Search for the cell housing the specified text and yield its (X, Y) center coordinate. 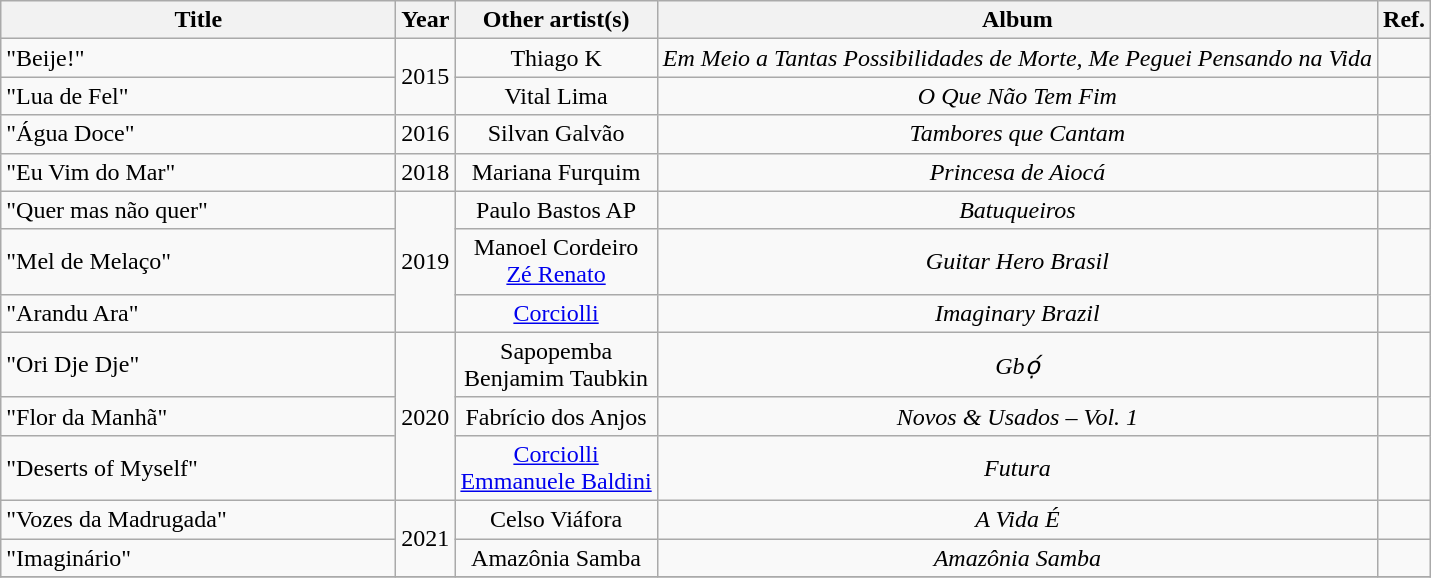
2015 (426, 77)
Silvan Galvão (556, 134)
O Que Não Tem Fim (1017, 96)
Mariana Furquim (556, 172)
"Arandu Ara" (198, 313)
2019 (426, 262)
Thiago K (556, 58)
Novos & Usados – Vol. 1 (1017, 416)
"Quer mas não quer" (198, 210)
"Imaginário" (198, 557)
Ref. (1404, 20)
Paulo Bastos AP (556, 210)
Batuqueiros (1017, 210)
Vital Lima (556, 96)
Gbọ́ (1017, 364)
Album (1017, 20)
Imaginary Brazil (1017, 313)
Guitar Hero Brasil (1017, 262)
A Vida É (1017, 519)
Corciolli Emmanuele Baldini (556, 468)
"Ori Dje Dje" (198, 364)
2016 (426, 134)
"Água Doce" (198, 134)
"Flor da Manhã" (198, 416)
Princesa de Aiocá (1017, 172)
Celso Viáfora (556, 519)
"Deserts of Myself" (198, 468)
"Mel de Melaço" (198, 262)
Sapopemba Benjamim Taubkin (556, 364)
Title (198, 20)
2018 (426, 172)
Year (426, 20)
Tambores que Cantam (1017, 134)
"Lua de Fel" (198, 96)
"Vozes da Madrugada" (198, 519)
Manoel Cordeiro Zé Renato (556, 262)
Futura (1017, 468)
"Eu Vim do Mar" (198, 172)
2021 (426, 538)
2020 (426, 416)
"Beije!" (198, 58)
Fabrício dos Anjos (556, 416)
Corciolli (556, 313)
Em Meio a Tantas Possibilidades de Morte, Me Peguei Pensando na Vida (1017, 58)
Other artist(s) (556, 20)
